From the cell containing the given text, extract its center point as [x, y] coordinate. 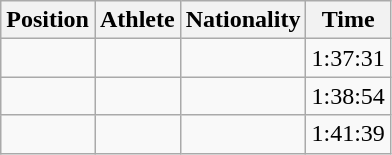
Position [48, 20]
1:38:54 [348, 96]
1:37:31 [348, 58]
Athlete [137, 20]
Time [348, 20]
1:41:39 [348, 134]
Nationality [243, 20]
